Find where the given text appears and provide that cell's center as (X, Y) coordinate. 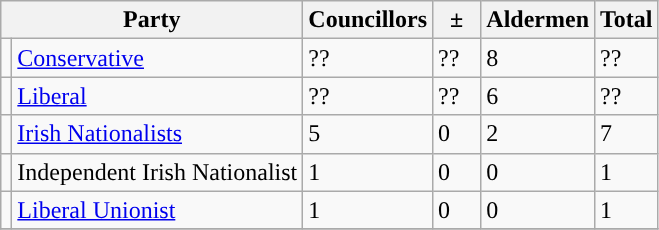
5 (368, 134)
8 (538, 58)
2 (538, 134)
± (457, 20)
6 (538, 96)
Liberal Unionist (158, 210)
Conservative (158, 58)
7 (627, 134)
Councillors (368, 20)
Party (152, 20)
Irish Nationalists (158, 134)
Total (627, 20)
Independent Irish Nationalist (158, 172)
Aldermen (538, 20)
Liberal (158, 96)
